Return the [X, Y] coordinate for the center point of the cell that contains the specified text.  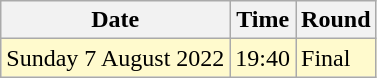
Date [116, 20]
Final [336, 58]
Round [336, 20]
Time [263, 20]
Sunday 7 August 2022 [116, 58]
19:40 [263, 58]
